Find where the given text appears and provide that cell's center as (x, y) coordinate. 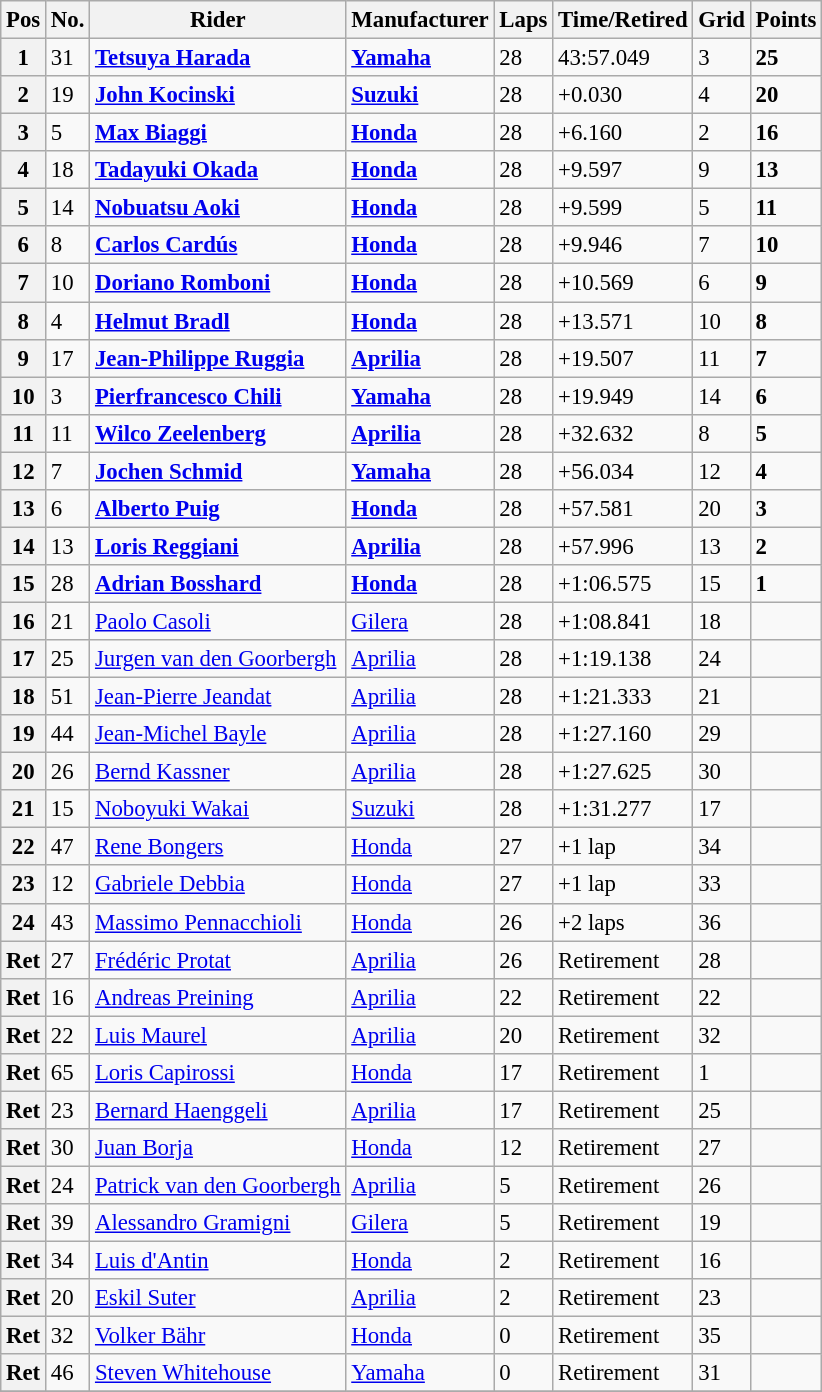
Time/Retired (623, 20)
43 (68, 922)
Rider (218, 20)
+1:19.138 (623, 659)
+0.030 (623, 95)
Bernd Kassner (218, 772)
Nobuatsu Aoki (218, 208)
Pierfrancesco Chili (218, 396)
Luis Maurel (218, 1035)
47 (68, 847)
+2 laps (623, 922)
+19.949 (623, 396)
+1:27.160 (623, 734)
Bernard Haenggeli (218, 1110)
+9.599 (623, 208)
+1:08.841 (623, 621)
Manufacturer (420, 20)
Loris Capirossi (218, 1073)
Grid (722, 20)
Patrick van den Goorbergh (218, 1185)
Volker Bähr (218, 1336)
Paolo Casoli (218, 621)
29 (722, 734)
Doriano Romboni (218, 283)
+56.034 (623, 471)
51 (68, 697)
43:57.049 (623, 58)
Alessandro Gramigni (218, 1223)
+9.946 (623, 245)
44 (68, 734)
35 (722, 1336)
Rene Bongers (218, 847)
Luis d'Antin (218, 1261)
Helmut Bradl (218, 321)
Massimo Pennacchioli (218, 922)
+1:06.575 (623, 584)
Points (786, 20)
Jean-Pierre Jeandat (218, 697)
Loris Reggiani (218, 546)
33 (722, 885)
Frédéric Protat (218, 960)
Gabriele Debbia (218, 885)
Carlos Cardús (218, 245)
Jurgen van den Goorbergh (218, 659)
+19.507 (623, 358)
+57.581 (623, 509)
Steven Whitehouse (218, 1373)
Laps (524, 20)
No. (68, 20)
39 (68, 1223)
Tetsuya Harada (218, 58)
Alberto Puig (218, 509)
Jean-Michel Bayle (218, 734)
Tadayuki Okada (218, 170)
+57.996 (623, 546)
+1:27.625 (623, 772)
Wilco Zeelenberg (218, 433)
Andreas Preining (218, 997)
+13.571 (623, 321)
Juan Borja (218, 1148)
John Kocinski (218, 95)
+32.632 (623, 433)
36 (722, 922)
+1:31.277 (623, 809)
+1:21.333 (623, 697)
Pos (24, 20)
65 (68, 1073)
Adrian Bosshard (218, 584)
Jean-Philippe Ruggia (218, 358)
Eskil Suter (218, 1298)
Max Biaggi (218, 133)
Jochen Schmid (218, 471)
+6.160 (623, 133)
+10.569 (623, 283)
Noboyuki Wakai (218, 809)
46 (68, 1373)
+9.597 (623, 170)
